Capture the cell that displays the provided text and extract its [x, y] central coordinate. 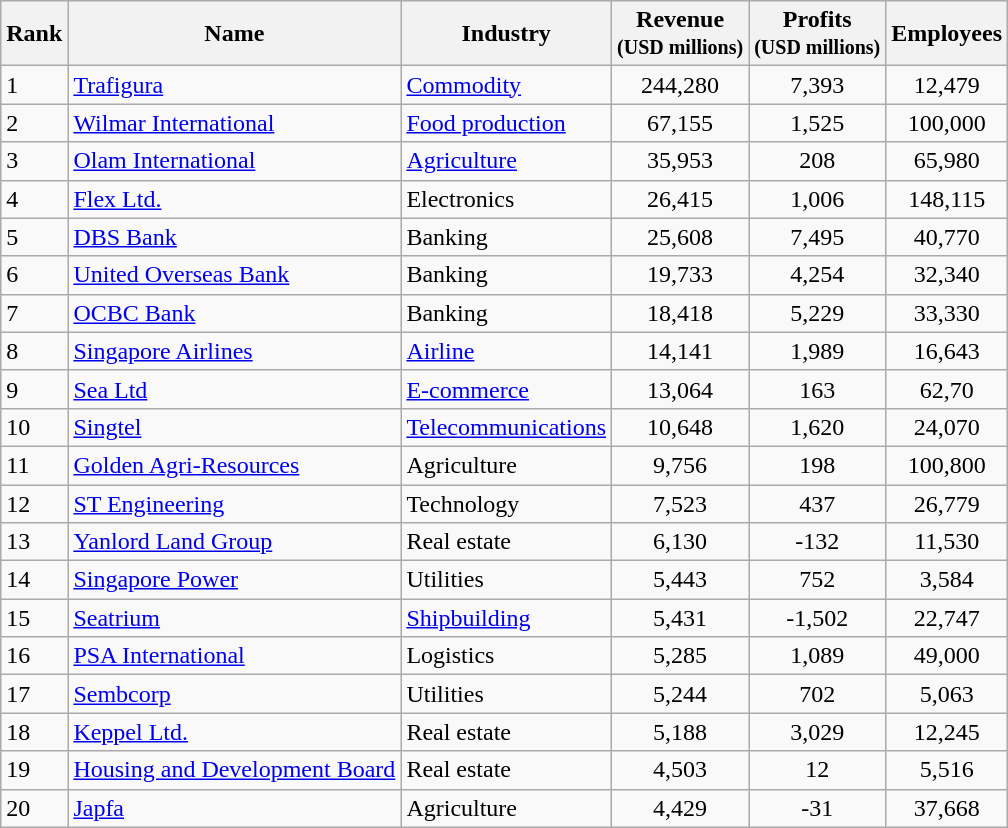
Technology [506, 503]
100,000 [947, 123]
19 [34, 770]
14 [34, 580]
6,130 [680, 542]
Golden Agri-Resources [234, 465]
19,733 [680, 275]
Profits(USD millions) [818, 34]
Industry [506, 34]
Keppel Ltd. [234, 732]
1,525 [818, 123]
198 [818, 465]
17 [34, 694]
Rank [34, 34]
10 [34, 427]
E-commerce [506, 389]
37,668 [947, 808]
12,479 [947, 85]
18 [34, 732]
244,280 [680, 85]
8 [34, 351]
4,503 [680, 770]
13,064 [680, 389]
Commodity [506, 85]
32,340 [947, 275]
5,443 [680, 580]
5,431 [680, 618]
Singapore Power [234, 580]
3,029 [818, 732]
Olam International [234, 161]
Japfa [234, 808]
33,330 [947, 313]
Flex Ltd. [234, 199]
1,089 [818, 656]
-132 [818, 542]
Shipbuilding [506, 618]
4,429 [680, 808]
9 [34, 389]
Telecommunications [506, 427]
Yanlord Land Group [234, 542]
2 [34, 123]
1,989 [818, 351]
1 [34, 85]
Sembcorp [234, 694]
7,523 [680, 503]
Name [234, 34]
5,063 [947, 694]
13 [34, 542]
United Overseas Bank [234, 275]
3,584 [947, 580]
3 [34, 161]
18,418 [680, 313]
PSA International [234, 656]
5 [34, 237]
67,155 [680, 123]
100,800 [947, 465]
-31 [818, 808]
Logistics [506, 656]
Sea Ltd [234, 389]
7,495 [818, 237]
62,70 [947, 389]
40,770 [947, 237]
16,643 [947, 351]
26,415 [680, 199]
4 [34, 199]
49,000 [947, 656]
Seatrium [234, 618]
9,756 [680, 465]
ST Engineering [234, 503]
5,188 [680, 732]
35,953 [680, 161]
5,285 [680, 656]
22,747 [947, 618]
5,516 [947, 770]
702 [818, 694]
12,245 [947, 732]
5,229 [818, 313]
752 [818, 580]
Employees [947, 34]
7,393 [818, 85]
DBS Bank [234, 237]
7 [34, 313]
4,254 [818, 275]
Wilmar International [234, 123]
6 [34, 275]
Trafigura [234, 85]
20 [34, 808]
208 [818, 161]
25,608 [680, 237]
OCBC Bank [234, 313]
16 [34, 656]
163 [818, 389]
Airline [506, 351]
11 [34, 465]
11,530 [947, 542]
Singapore Airlines [234, 351]
24,070 [947, 427]
Electronics [506, 199]
Singtel [234, 427]
10,648 [680, 427]
14,141 [680, 351]
Revenue(USD millions) [680, 34]
65,980 [947, 161]
1,006 [818, 199]
148,115 [947, 199]
26,779 [947, 503]
5,244 [680, 694]
Food production [506, 123]
1,620 [818, 427]
437 [818, 503]
Housing and Development Board [234, 770]
-1,502 [818, 618]
15 [34, 618]
